Determine the (x, y) coordinate at the center of the cell enclosing the given text.  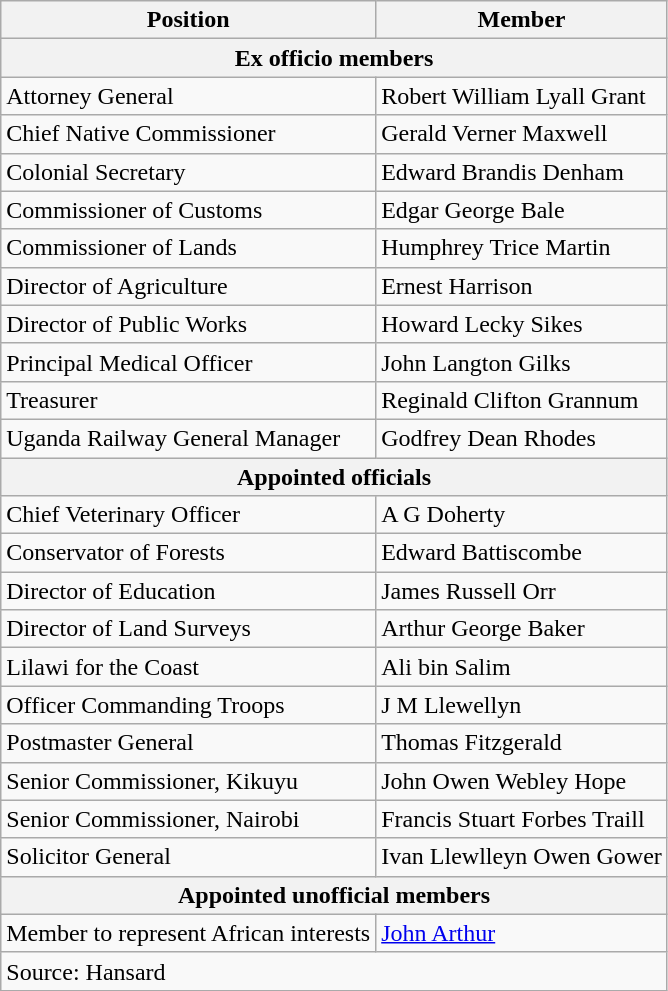
John Langton Gilks (522, 362)
Lilawi for the Coast (188, 667)
Arthur George Baker (522, 629)
Ernest Harrison (522, 286)
Edward Brandis Denham (522, 172)
Edward Battiscombe (522, 553)
A G Doherty (522, 515)
Postmaster General (188, 743)
Senior Commissioner, Nairobi (188, 819)
Godfrey Dean Rhodes (522, 438)
Member to represent African interests (188, 933)
Thomas Fitzgerald (522, 743)
Commissioner of Lands (188, 248)
Member (522, 20)
Director of Education (188, 591)
Uganda Railway General Manager (188, 438)
Principal Medical Officer (188, 362)
Position (188, 20)
Gerald Verner Maxwell (522, 134)
John Owen Webley Hope (522, 781)
Edgar George Bale (522, 210)
John Arthur (522, 933)
Director of Agriculture (188, 286)
James Russell Orr (522, 591)
Reginald Clifton Grannum (522, 400)
Colonial Secretary (188, 172)
Howard Lecky Sikes (522, 324)
Ex officio members (334, 58)
Appointed unofficial members (334, 895)
Officer Commanding Troops (188, 705)
Robert William Lyall Grant (522, 96)
Attorney General (188, 96)
Source: Hansard (334, 971)
Appointed officials (334, 477)
Director of Land Surveys (188, 629)
Ivan Llewlleyn Owen Gower (522, 857)
Commissioner of Customs (188, 210)
Conservator of Forests (188, 553)
J M Llewellyn (522, 705)
Chief Veterinary Officer (188, 515)
Director of Public Works (188, 324)
Francis Stuart Forbes Traill (522, 819)
Senior Commissioner, Kikuyu (188, 781)
Treasurer (188, 400)
Ali bin Salim (522, 667)
Solicitor General (188, 857)
Chief Native Commissioner (188, 134)
Humphrey Trice Martin (522, 248)
